For the text-containing cell, return its midpoint in (x, y) coordinate format. 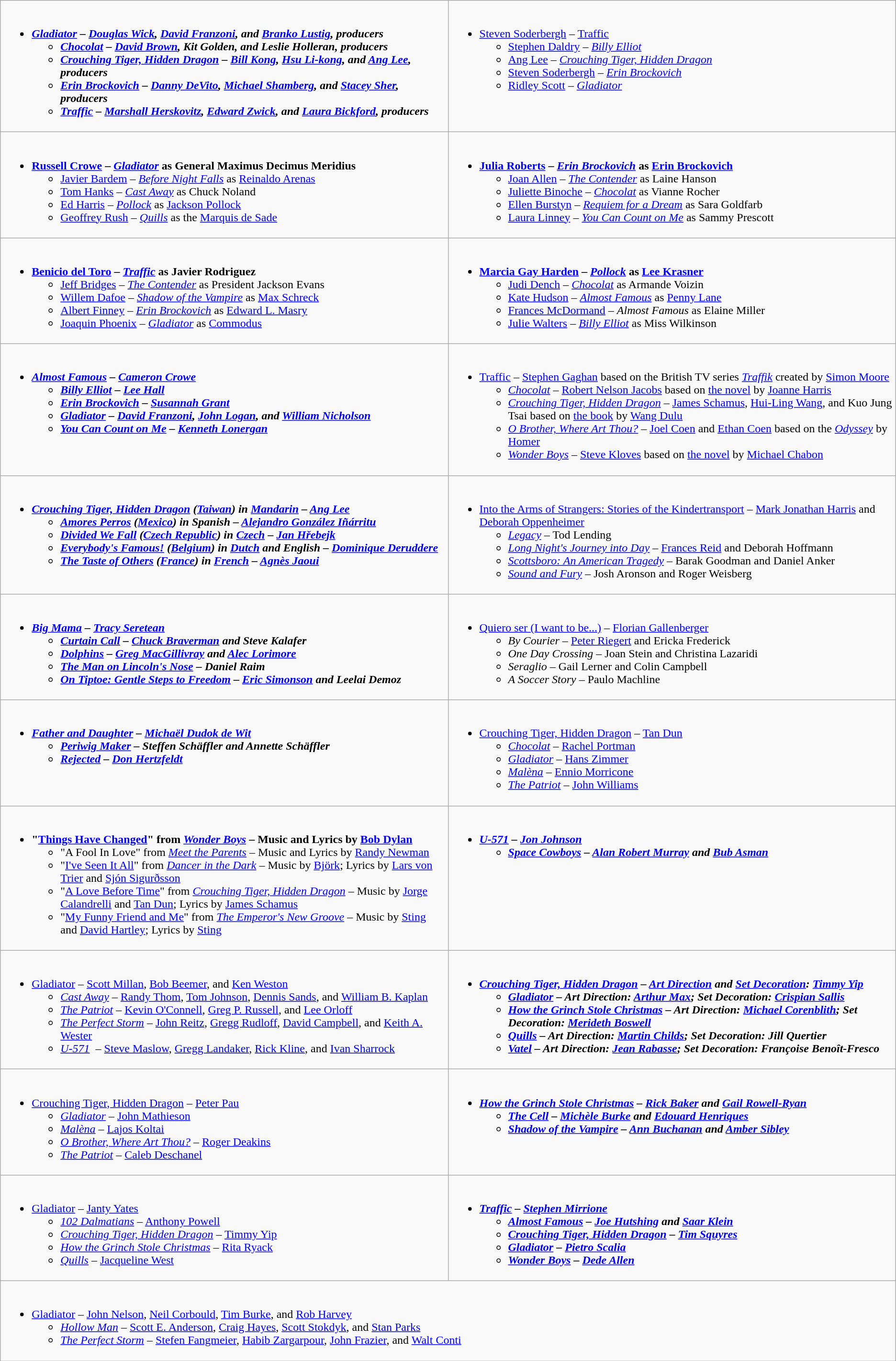
Crouching Tiger, Hidden Dragon – Tan DunChocolat – Rachel PortmanGladiator – Hans ZimmerMalèna – Ennio MorriconeThe Patriot – John Williams (672, 753)
Father and Daughter – Michaël Dudok de WitPeriwig Maker – Steffen Schäffler and Annette SchäfflerRejected – Don Hertzfeldt (224, 753)
U-571 – Jon JohnsonSpace Cowboys – Alan Robert Murray and Bub Asman (672, 878)
